Provide the (x, y) coordinate of the cell's center where the given text is located.  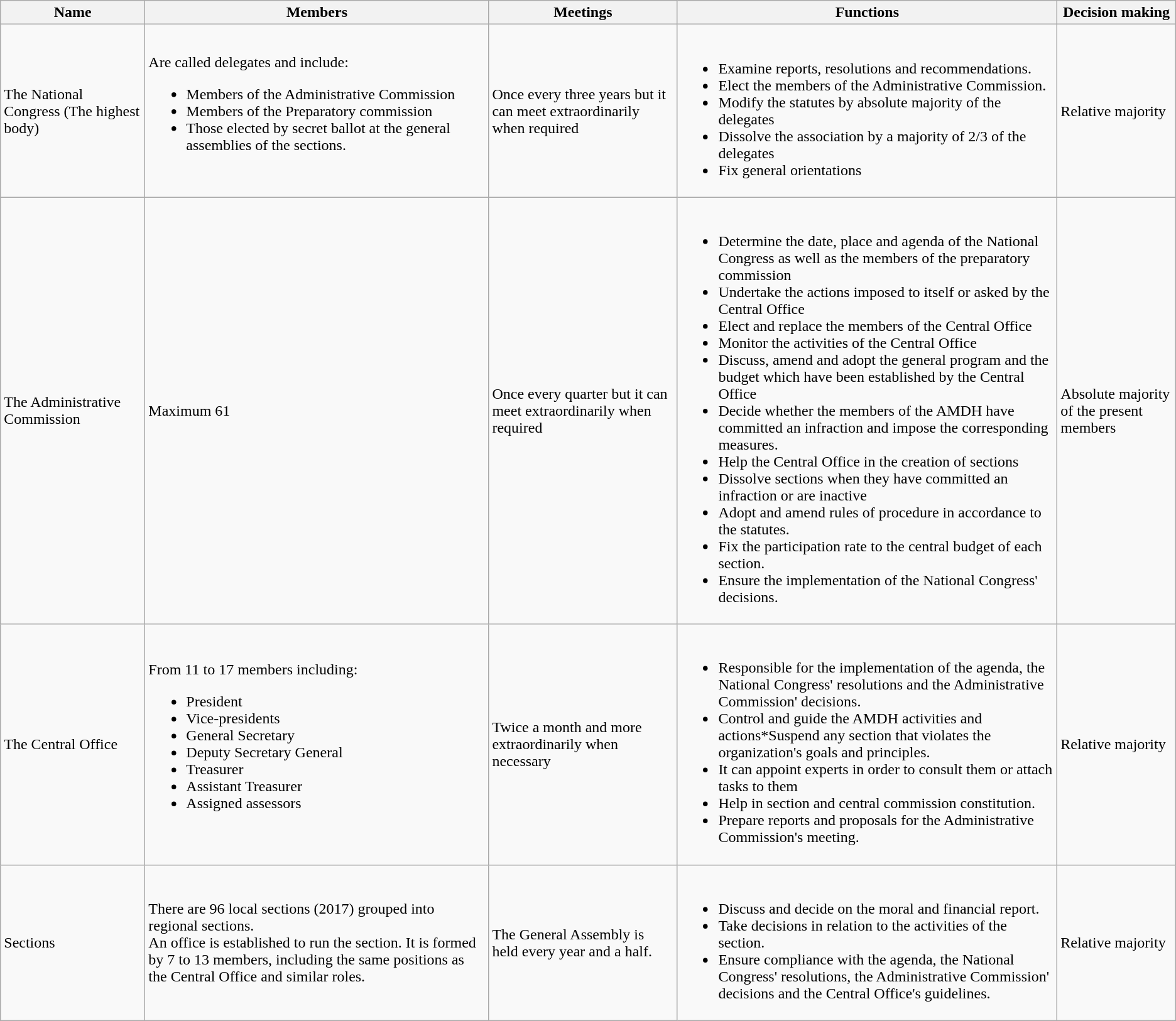
Maximum 61 (317, 411)
The National Congress (The highest body) (73, 111)
The Administrative Commission (73, 411)
Once every quarter but it can meet extraordinarily when required (583, 411)
Twice a month and more extraordinarily when necessary (583, 745)
The General Assembly is held every year and a half. (583, 943)
From 11 to 17 members including:PresidentVice-presidentsGeneral SecretaryDeputy Secretary GeneralTreasurerAssistant TreasurerAssigned assessors (317, 745)
Sections (73, 943)
The Central Office (73, 745)
Name (73, 13)
Absolute majority of the present members (1116, 411)
Meetings (583, 13)
Decision making (1116, 13)
Once every three years but it can meet extraordinarily when required (583, 111)
Members (317, 13)
Functions (867, 13)
